Provide the (x, y) coordinate of the cell's center where the given text is located.  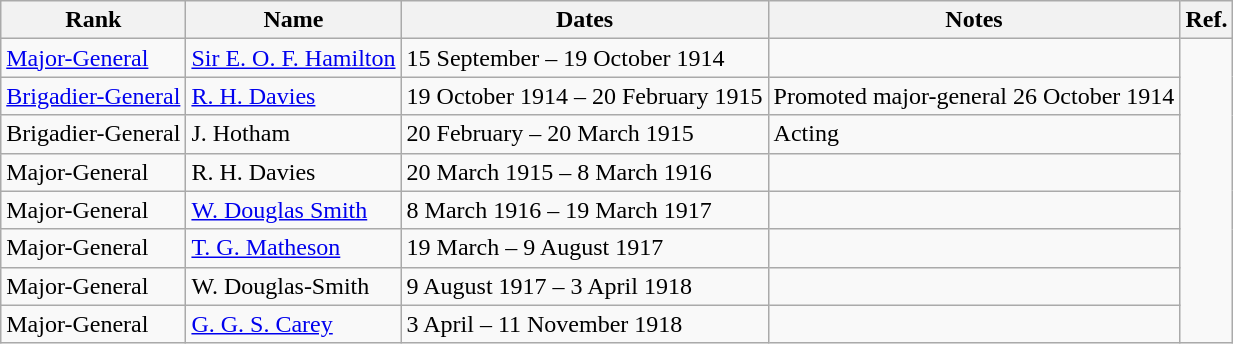
9 August 1917 – 3 April 1918 (584, 286)
T. G. Matheson (294, 248)
W. Douglas-Smith (294, 286)
15 September – 19 October 1914 (584, 58)
19 October 1914 – 20 February 1915 (584, 96)
Sir E. O. F. Hamilton (294, 58)
Dates (584, 20)
Name (294, 20)
Acting (974, 134)
W. Douglas Smith (294, 210)
J. Hotham (294, 134)
8 March 1916 – 19 March 1917 (584, 210)
3 April – 11 November 1918 (584, 324)
Promoted major-general 26 October 1914 (974, 96)
G. G. S. Carey (294, 324)
Ref. (1206, 20)
20 March 1915 – 8 March 1916 (584, 172)
19 March – 9 August 1917 (584, 248)
Notes (974, 20)
20 February – 20 March 1915 (584, 134)
Rank (94, 20)
